Capture the cell that displays the provided text and extract its (X, Y) central coordinate. 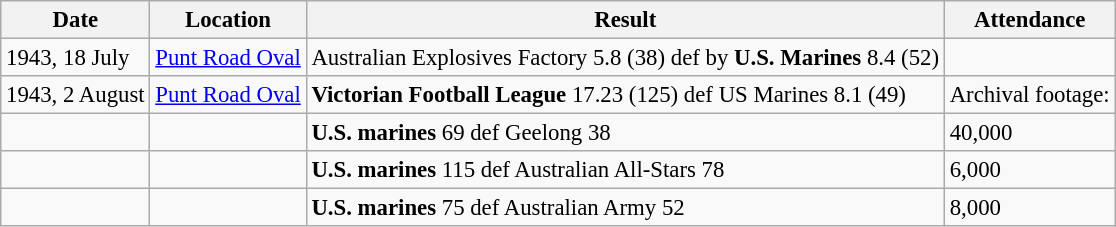
Location (228, 20)
Victorian Football League 17.23 (125) def US Marines 8.1 (49) (625, 95)
Attendance (1030, 20)
Archival footage: (1030, 95)
Australian Explosives Factory 5.8 (38) def by U.S. Marines 8.4 (52) (625, 58)
Result (625, 20)
1943, 2 August (76, 95)
U.S. marines 75 def Australian Army 52 (625, 208)
1943, 18 July (76, 58)
U.S. marines 69 def Geelong 38 (625, 133)
8,000 (1030, 208)
40,000 (1030, 133)
U.S. marines 115 def Australian All-Stars 78 (625, 170)
6,000 (1030, 170)
Date (76, 20)
